Search for the cell housing the specified text and yield its [X, Y] center coordinate. 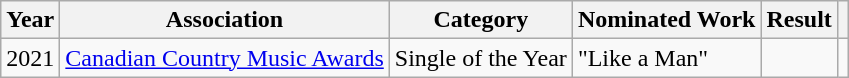
Category [480, 20]
Association [224, 20]
2021 [30, 58]
"Like a Man" [666, 58]
Canadian Country Music Awards [224, 58]
Year [30, 20]
Nominated Work [666, 20]
Result [799, 20]
Single of the Year [480, 58]
